Locate the cell with the specified text and output its (x, y) center coordinate. 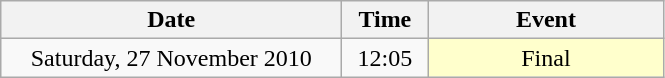
Date (172, 20)
12:05 (385, 58)
Time (385, 20)
Saturday, 27 November 2010 (172, 58)
Final (546, 58)
Event (546, 20)
